Return the [X, Y] coordinate for the center point of the cell that contains the specified text.  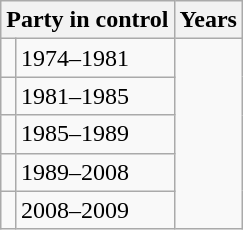
1985–1989 [94, 134]
Years [208, 20]
2008–2009 [94, 210]
1974–1981 [94, 58]
1981–1985 [94, 96]
Party in control [88, 20]
1989–2008 [94, 172]
